Return (X, Y) of the center of cell containing provided text 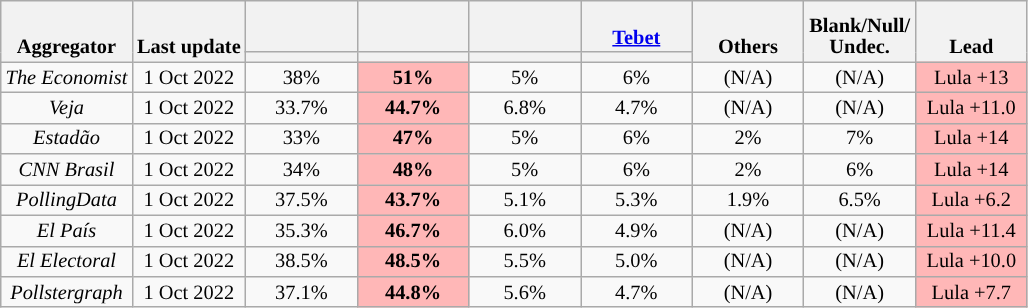
6.5% (860, 200)
33.7% (302, 108)
Lula +10.0 (971, 262)
38% (302, 78)
Pollstergraph (66, 292)
48.5% (413, 262)
Blank/Null/Undec. (860, 30)
44.8% (413, 292)
Lula +11.4 (971, 230)
46.7% (413, 230)
5.6% (525, 292)
Aggregator (66, 30)
Estadão (66, 138)
Last update (188, 30)
Lula +7.7 (971, 292)
Lead (971, 30)
47% (413, 138)
5.3% (636, 200)
6.8% (525, 108)
PollingData (66, 200)
Lula +13 (971, 78)
43.7% (413, 200)
35.3% (302, 230)
5.5% (525, 262)
38.5% (302, 262)
Others (748, 30)
7% (860, 138)
1.9% (748, 200)
37.5% (302, 200)
37.1% (302, 292)
Lula +6.2 (971, 200)
Lula +11.0 (971, 108)
33% (302, 138)
Veja (66, 108)
44.7% (413, 108)
Tebet (636, 26)
5.0% (636, 262)
48% (413, 170)
51% (413, 78)
6.0% (525, 230)
5.1% (525, 200)
El País (66, 230)
4.9% (636, 230)
CNN Brasil (66, 170)
34% (302, 170)
The Economist (66, 78)
El Electoral (66, 262)
